Locate the cell with the specified text and output its [x, y] center coordinate. 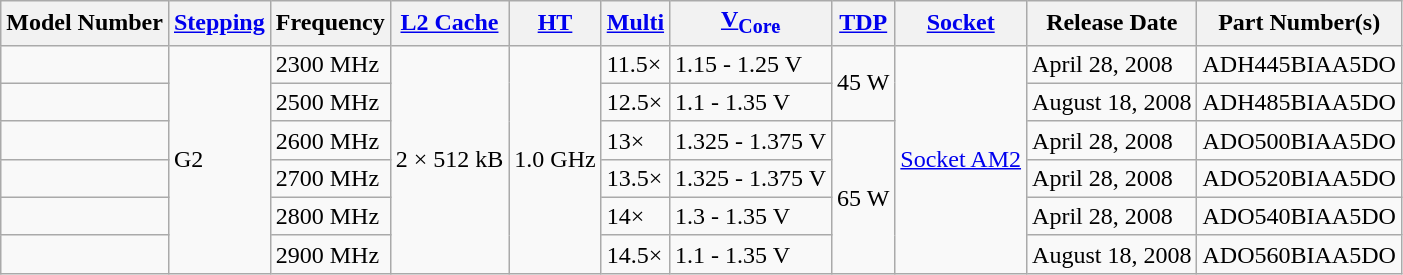
ADO540BIAA5DO [1299, 216]
L2 Cache [450, 23]
Multi [635, 23]
2900 MHz [330, 254]
ADH445BIAA5DO [1299, 64]
2800 MHz [330, 216]
G2 [219, 159]
ADO520BIAA5DO [1299, 178]
Part Number(s) [1299, 23]
VCore [751, 23]
1.0 GHz [555, 159]
2600 MHz [330, 140]
65 W [864, 197]
11.5× [635, 64]
1.3 - 1.35 V [751, 216]
Stepping [219, 23]
TDP [864, 23]
14.5× [635, 254]
13.5× [635, 178]
2300 MHz [330, 64]
2700 MHz [330, 178]
Socket AM2 [961, 159]
14× [635, 216]
2500 MHz [330, 102]
Release Date [1112, 23]
45 W [864, 83]
1.15 - 1.25 V [751, 64]
ADO500BIAA5DO [1299, 140]
12.5× [635, 102]
ADH485BIAA5DO [1299, 102]
ADO560BIAA5DO [1299, 254]
2 × 512 kB [450, 159]
HT [555, 23]
Model Number [85, 23]
13× [635, 140]
Socket [961, 23]
Frequency [330, 23]
